For the text-containing cell, return its midpoint in [X, Y] coordinate format. 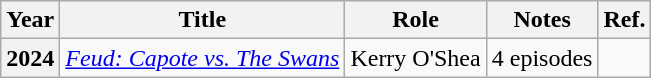
Ref. [624, 20]
Role [416, 20]
2024 [30, 58]
4 episodes [542, 58]
Year [30, 20]
Title [202, 20]
Feud: Capote vs. The Swans [202, 58]
Notes [542, 20]
Kerry O'Shea [416, 58]
